Pinpoint the cell where the given text exists, returning its [X, Y] midpoint coordinate. 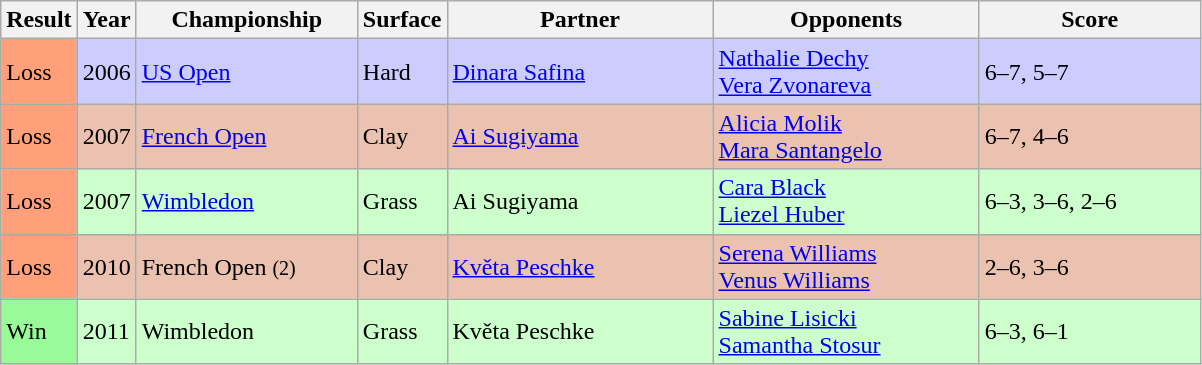
2–6, 3–6 [1090, 266]
2011 [106, 332]
Win [39, 332]
Championship [246, 20]
Nathalie Dechy Vera Zvonareva [846, 72]
Partner [580, 20]
Sabine Lisicki Samantha Stosur [846, 332]
Surface [402, 20]
6–3, 3–6, 2–6 [1090, 202]
French Open [246, 136]
Alicia Molik Mara Santangelo [846, 136]
6–7, 4–6 [1090, 136]
Result [39, 20]
6–3, 6–1 [1090, 332]
Year [106, 20]
Hard [402, 72]
French Open (2) [246, 266]
2006 [106, 72]
Cara Black Liezel Huber [846, 202]
6–7, 5–7 [1090, 72]
Dinara Safina [580, 72]
2010 [106, 266]
Score [1090, 20]
US Open [246, 72]
Opponents [846, 20]
Serena Williams Venus Williams [846, 266]
